Provide the (x, y) coordinate of the cell's center where the given text is located.  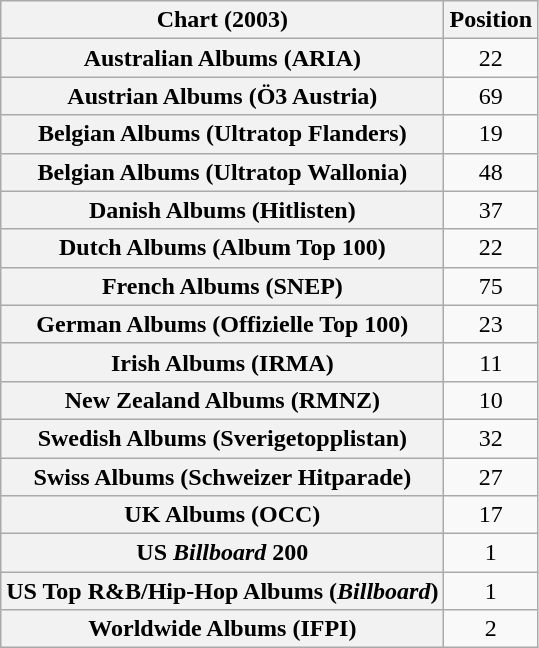
69 (491, 96)
19 (491, 134)
Chart (2003) (222, 20)
23 (491, 324)
UK Albums (OCC) (222, 515)
Austrian Albums (Ö3 Austria) (222, 96)
2 (491, 629)
US Top R&B/Hip-Hop Albums (Billboard) (222, 591)
27 (491, 477)
Dutch Albums (Album Top 100) (222, 248)
German Albums (Offizielle Top 100) (222, 324)
17 (491, 515)
Belgian Albums (Ultratop Wallonia) (222, 172)
Worldwide Albums (IFPI) (222, 629)
Swedish Albums (Sverigetopplistan) (222, 438)
US Billboard 200 (222, 553)
Danish Albums (Hitlisten) (222, 210)
11 (491, 362)
French Albums (SNEP) (222, 286)
Position (491, 20)
Australian Albums (ARIA) (222, 58)
32 (491, 438)
10 (491, 400)
Swiss Albums (Schweizer Hitparade) (222, 477)
37 (491, 210)
New Zealand Albums (RMNZ) (222, 400)
Belgian Albums (Ultratop Flanders) (222, 134)
48 (491, 172)
75 (491, 286)
Irish Albums (IRMA) (222, 362)
